Output the [X, Y] coordinate of the center of the cell containing the given text.  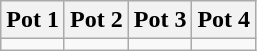
Pot 3 [160, 20]
Pot 4 [224, 20]
Pot 1 [33, 20]
Pot 2 [96, 20]
